Provide the [x, y] coordinate of the cell's center where the given text is located.  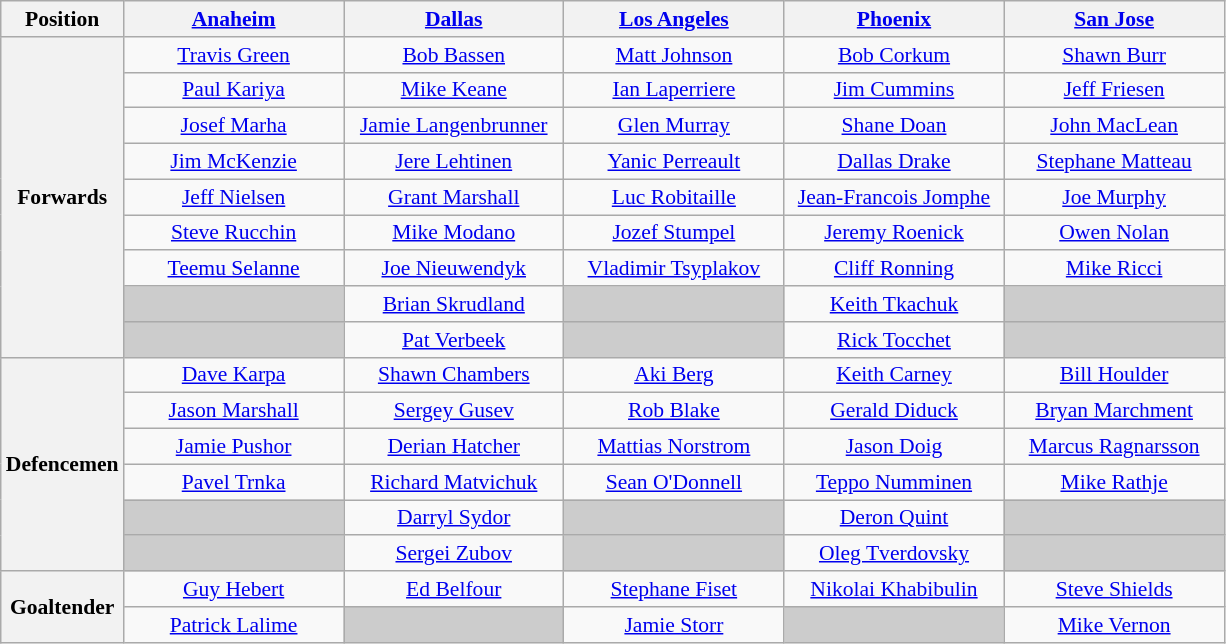
Steve Shields [1114, 589]
Jamie Storr [674, 625]
Owen Nolan [1114, 233]
Jeremy Roenick [894, 233]
Bob Corkum [894, 55]
Keith Carney [894, 375]
Mike Vernon [1114, 625]
Ian Laperriere [674, 90]
Los Angeles [674, 19]
Mattias Norstrom [674, 447]
Dallas [454, 19]
Position [62, 19]
Grant Marshall [454, 197]
Josef Marha [234, 126]
Sergei Zubov [454, 554]
Marcus Ragnarsson [1114, 447]
Joe Nieuwendyk [454, 269]
Sean O'Donnell [674, 482]
Joe Murphy [1114, 197]
Mike Rathje [1114, 482]
San Jose [1114, 19]
Bill Houlder [1114, 375]
Shawn Chambers [454, 375]
Matt Johnson [674, 55]
Guy Hebert [234, 589]
Shawn Burr [1114, 55]
Luc Robitaille [674, 197]
Travis Green [234, 55]
Rob Blake [674, 411]
Jason Doig [894, 447]
John MacLean [1114, 126]
Aki Berg [674, 375]
Phoenix [894, 19]
Dallas Drake [894, 162]
Gerald Diduck [894, 411]
Keith Tkachuk [894, 304]
Shane Doan [894, 126]
Bryan Marchment [1114, 411]
Jim Cummins [894, 90]
Pat Verbeek [454, 340]
Jeff Nielsen [234, 197]
Teemu Selanne [234, 269]
Pavel Trnka [234, 482]
Jamie Pushor [234, 447]
Patrick Lalime [234, 625]
Goaltender [62, 606]
Paul Kariya [234, 90]
Derian Hatcher [454, 447]
Cliff Ronning [894, 269]
Mike Keane [454, 90]
Mike Modano [454, 233]
Vladimir Tsyplakov [674, 269]
Jim McKenzie [234, 162]
Glen Murray [674, 126]
Steve Rucchin [234, 233]
Bob Bassen [454, 55]
Dave Karpa [234, 375]
Stephane Matteau [1114, 162]
Jean-Francois Jomphe [894, 197]
Brian Skrudland [454, 304]
Jere Lehtinen [454, 162]
Darryl Sydor [454, 518]
Nikolai Khabibulin [894, 589]
Oleg Tverdovsky [894, 554]
Defencemen [62, 464]
Teppo Numminen [894, 482]
Jamie Langenbrunner [454, 126]
Anaheim [234, 19]
Sergey Gusev [454, 411]
Yanic Perreault [674, 162]
Richard Matvichuk [454, 482]
Jozef Stumpel [674, 233]
Stephane Fiset [674, 589]
Forwards [62, 198]
Ed Belfour [454, 589]
Jason Marshall [234, 411]
Mike Ricci [1114, 269]
Rick Tocchet [894, 340]
Deron Quint [894, 518]
Jeff Friesen [1114, 90]
